Capture the cell that displays the provided text and extract its [X, Y] central coordinate. 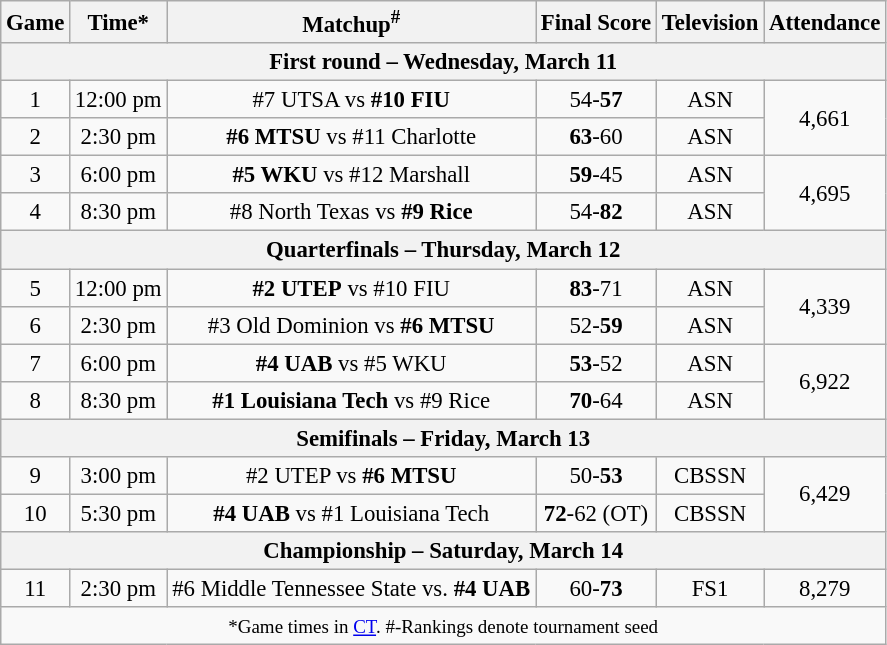
53-52 [596, 363]
#6 Middle Tennessee State vs. #4 UAB [352, 588]
#2 UTEP vs #6 MTSU [352, 476]
Semifinals – Friday, March 13 [444, 438]
10 [36, 513]
2 [36, 137]
4,661 [825, 118]
*Game times in CT. #-Rankings denote tournament seed [444, 626]
6,922 [825, 382]
Final Score [596, 22]
4,339 [825, 306]
6 [36, 325]
Television [710, 22]
83-71 [596, 288]
5 [36, 288]
9 [36, 476]
7 [36, 363]
#5 WKU vs #12 Marshall [352, 175]
Matchup# [352, 22]
First round – Wednesday, March 11 [444, 62]
54-57 [596, 100]
8,279 [825, 588]
#7 UTSA vs #10 FIU [352, 100]
#4 UAB vs #1 Louisiana Tech [352, 513]
3 [36, 175]
5:30 pm [118, 513]
59-45 [596, 175]
1 [36, 100]
#2 UTEP vs #10 FIU [352, 288]
Quarterfinals – Thursday, March 12 [444, 250]
Attendance [825, 22]
3:00 pm [118, 476]
8 [36, 400]
4 [36, 213]
52-59 [596, 325]
#6 MTSU vs #11 Charlotte [352, 137]
#3 Old Dominion vs #6 MTSU [352, 325]
4,695 [825, 194]
70-64 [596, 400]
11 [36, 588]
50-53 [596, 476]
#1 Louisiana Tech vs #9 Rice [352, 400]
FS1 [710, 588]
Game [36, 22]
54-82 [596, 213]
Time* [118, 22]
6,429 [825, 494]
63-60 [596, 137]
60-73 [596, 588]
72-62 (OT) [596, 513]
#8 North Texas vs #9 Rice [352, 213]
Championship – Saturday, March 14 [444, 551]
#4 UAB vs #5 WKU [352, 363]
